Identify which cell holds the provided text, then report its [x, y] central coordinate. 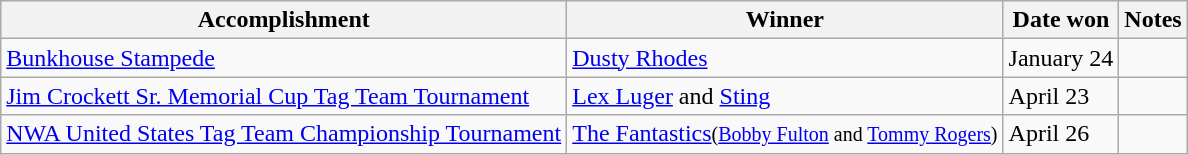
Accomplishment [284, 20]
Winner [785, 20]
Dusty Rhodes [785, 58]
Lex Luger and Sting [785, 96]
Jim Crockett Sr. Memorial Cup Tag Team Tournament [284, 96]
Date won [1061, 20]
Bunkhouse Stampede [284, 58]
The Fantastics(Bobby Fulton and Tommy Rogers) [785, 134]
April 23 [1061, 96]
January 24 [1061, 58]
Notes [1153, 20]
NWA United States Tag Team Championship Tournament [284, 134]
April 26 [1061, 134]
